Determine the [x, y] coordinate at the center of the cell enclosing the given text.  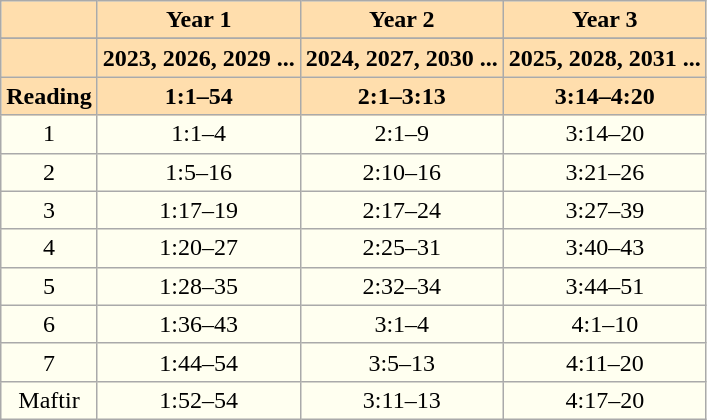
1 [49, 134]
1:52–54 [198, 400]
3:14–4:20 [604, 96]
1:20–27 [198, 248]
3:14–20 [604, 134]
3:21–26 [604, 172]
4:11–20 [604, 362]
2:25–31 [402, 248]
2:32–34 [402, 286]
1:5–16 [198, 172]
3:27–39 [604, 210]
3:5–13 [402, 362]
4:1–10 [604, 324]
Year 1 [198, 20]
2025, 2028, 2031 ... [604, 58]
4 [49, 248]
2:10–16 [402, 172]
1:1–54 [198, 96]
3:11–13 [402, 400]
3:1–4 [402, 324]
1:1–4 [198, 134]
Maftir [49, 400]
2:1–9 [402, 134]
3:40–43 [604, 248]
2:17–24 [402, 210]
1:28–35 [198, 286]
3:44–51 [604, 286]
3 [49, 210]
2 [49, 172]
6 [49, 324]
5 [49, 286]
1:44–54 [198, 362]
Year 3 [604, 20]
2:1–3:13 [402, 96]
1:17–19 [198, 210]
2024, 2027, 2030 ... [402, 58]
4:17–20 [604, 400]
1:36–43 [198, 324]
2023, 2026, 2029 ... [198, 58]
7 [49, 362]
Year 2 [402, 20]
Reading [49, 96]
